Return the (X, Y) coordinate for the center point of the cell that contains the specified text.  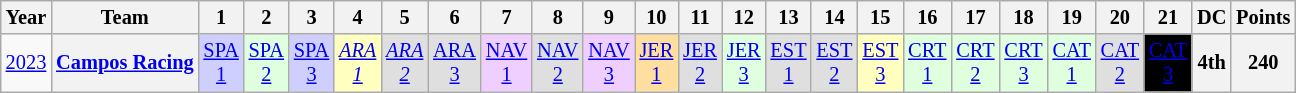
240 (1263, 63)
Points (1263, 17)
18 (1023, 17)
21 (1168, 17)
NAV2 (558, 63)
17 (975, 17)
10 (657, 17)
4th (1212, 63)
5 (404, 17)
NAV3 (608, 63)
4 (358, 17)
16 (927, 17)
JER2 (700, 63)
14 (834, 17)
Year (26, 17)
Campos Racing (124, 63)
SPA1 (220, 63)
ARA3 (454, 63)
13 (789, 17)
CRT1 (927, 63)
DC (1212, 17)
15 (880, 17)
8 (558, 17)
JER3 (744, 63)
12 (744, 17)
SPA2 (266, 63)
11 (700, 17)
CAT3 (1168, 63)
2023 (26, 63)
2 (266, 17)
SPA3 (312, 63)
EST2 (834, 63)
ARA1 (358, 63)
ARA2 (404, 63)
1 (220, 17)
CAT2 (1120, 63)
19 (1072, 17)
NAV1 (506, 63)
JER1 (657, 63)
Team (124, 17)
20 (1120, 17)
6 (454, 17)
EST1 (789, 63)
9 (608, 17)
3 (312, 17)
CRT3 (1023, 63)
EST3 (880, 63)
CAT1 (1072, 63)
7 (506, 17)
CRT2 (975, 63)
